For the text-containing cell, return its midpoint in (X, Y) coordinate format. 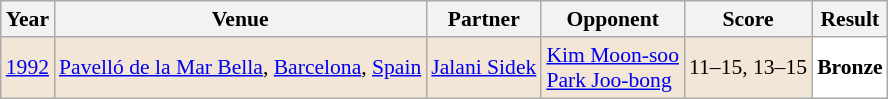
Pavelló de la Mar Bella, Barcelona, Spain (240, 68)
Opponent (612, 19)
Bronze (850, 68)
Result (850, 19)
Kim Moon-soo Park Joo-bong (612, 68)
1992 (28, 68)
Partner (484, 19)
11–15, 13–15 (748, 68)
Year (28, 19)
Jalani Sidek (484, 68)
Score (748, 19)
Venue (240, 19)
